Pinpoint the cell where the given text exists, returning its (X, Y) midpoint coordinate. 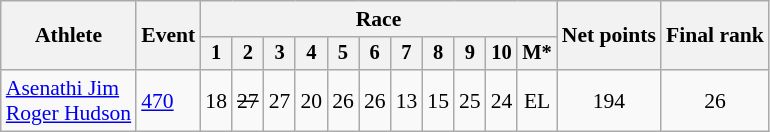
EL (536, 100)
Asenathi JimRoger Hudson (68, 100)
6 (375, 54)
Net points (609, 36)
7 (407, 54)
9 (470, 54)
Athlete (68, 36)
2 (248, 54)
194 (609, 100)
M* (536, 54)
3 (280, 54)
10 (502, 54)
8 (438, 54)
24 (502, 100)
15 (438, 100)
20 (311, 100)
13 (407, 100)
1 (216, 54)
18 (216, 100)
470 (168, 100)
Final rank (715, 36)
Event (168, 36)
5 (343, 54)
Race (378, 19)
4 (311, 54)
25 (470, 100)
